Detect which cell encompasses the target text, then output its (x, y) center coordinate. 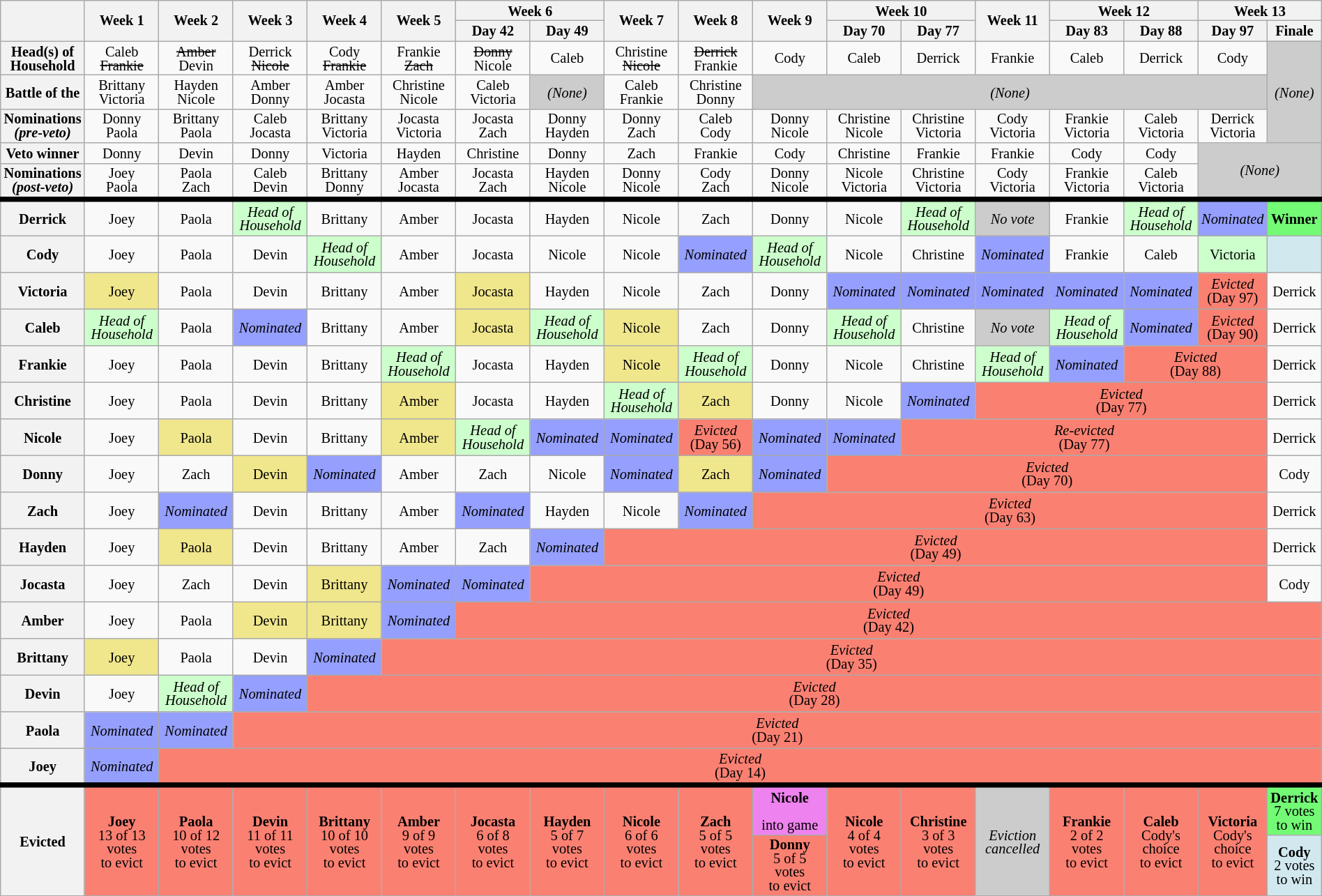
AmberDevin (196, 59)
Veto winner (43, 153)
Evicted(Day 70) (1047, 473)
Day 97 (1233, 31)
Derrick 7 votesto win (1294, 809)
Day 42 (493, 31)
DonnyZach (641, 126)
Week 10 (901, 10)
DerrickVictoria (1233, 126)
DerrickNicole (270, 59)
Nicole6 of 6votesto evict (641, 840)
DonnyPaola (121, 126)
Evicted(Day 90) (1233, 327)
Winner (1294, 217)
Week 12 (1124, 10)
Evicted (43, 840)
BrittanyDonny (344, 181)
Day 77 (938, 31)
Week 2 (196, 20)
CalebJocasta (270, 126)
Frankie2 of 2votesto evict (1086, 840)
Week 13 (1259, 10)
Week 7 (641, 20)
Evicted(Day 77) (1121, 400)
Head ofHousehold (1012, 363)
AmberDonny (270, 92)
CalebCody'schoiceto evict (1161, 840)
Evicted(Day 97) (1233, 290)
Cody2 votesto win (1294, 865)
Battle of the (43, 92)
Head(s) ofHousehold (43, 59)
DonnyHayden (567, 126)
VictoriaCody'schoiceto evict (1233, 840)
CodyFrankie (344, 59)
ChristineDonny (715, 92)
DerrickFrankie (715, 59)
Devin11 of 11votesto evict (270, 840)
FrankieZach (418, 59)
Finale (1294, 31)
Paola10 of 12votesto evict (196, 840)
Day 83 (1086, 31)
Day 70 (864, 31)
Donny5 of 5votesto evict (790, 865)
BrittanyPaola (196, 126)
Week 11 (1012, 20)
Evicted(Day 56) (715, 436)
Brittany10 of 10votesto evict (344, 840)
Evicted(Day 28) (814, 693)
CalebCody (715, 126)
Week 8 (715, 20)
Day 88 (1161, 31)
Re-evicted(Day 77) (1084, 436)
Nominations(pre-veto) (43, 126)
PaolaZach (196, 181)
Nominations(post-veto) (43, 181)
Week 1 (121, 20)
Evicted(Day 63) (1010, 510)
Week 3 (270, 20)
Jocasta6 of 8votesto evict (493, 840)
Christine3 of 3votesto evict (938, 840)
Nicole4 of 4votesto evict (864, 840)
JoeyPaola (121, 181)
Week 6 (530, 10)
JocastaVictoria (418, 126)
Evictioncancelled (1012, 840)
Hayden5 of 7votesto evict (567, 840)
Evicted(Day 88) (1196, 363)
Evicted(Day 14) (740, 766)
Evicted(Day 35) (851, 656)
NicoleVictoria (864, 181)
Week 5 (418, 20)
Joey13 of 13votesto evict (121, 840)
Nicoleinto game (790, 809)
CalebDevin (270, 181)
Week 9 (790, 20)
CodyZach (715, 181)
Evicted(Day 21) (777, 729)
Day 49 (567, 31)
Zach5 of 5votesto evict (715, 840)
Week 4 (344, 20)
Evicted(Day 42) (889, 620)
Amber9 of 9votesto evict (418, 840)
